Extract the (X, Y) coordinate from the center of the cell holding the provided text.  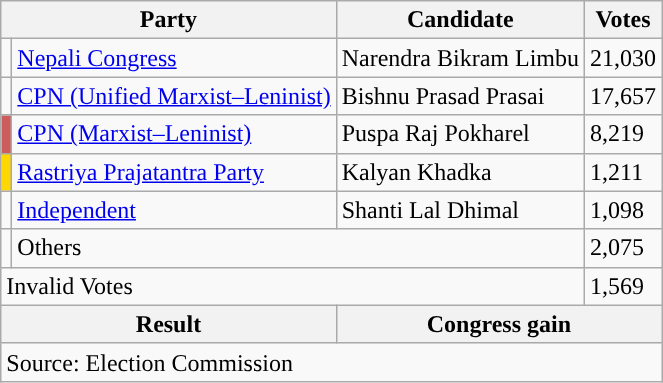
1,211 (624, 172)
CPN (Unified Marxist–Leninist) (174, 96)
1,569 (624, 286)
Candidate (460, 20)
Puspa Raj Pokharel (460, 134)
Rastriya Prajatantra Party (174, 172)
Nepali Congress (174, 58)
Party (168, 20)
Source: Election Commission (332, 362)
Kalyan Khadka (460, 172)
Shanti Lal Dhimal (460, 210)
Result (168, 324)
Independent (174, 210)
8,219 (624, 134)
17,657 (624, 96)
Bishnu Prasad Prasai (460, 96)
Congress gain (498, 324)
Invalid Votes (293, 286)
Others (298, 248)
Narendra Bikram Limbu (460, 58)
2,075 (624, 248)
CPN (Marxist–Leninist) (174, 134)
Votes (624, 20)
1,098 (624, 210)
21,030 (624, 58)
